Output the (x, y) coordinate of the center of the cell containing the given text.  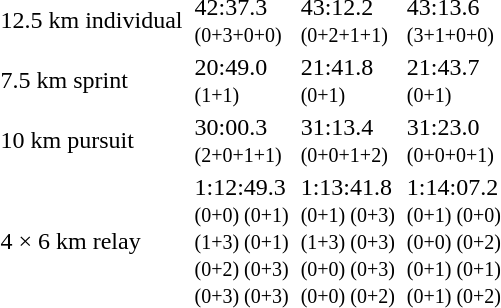
20:49.0(1+1) (242, 80)
31:13.4(0+0+1+2) (348, 140)
30:00.3(2+0+1+1) (242, 140)
21:41.8(0+1) (348, 80)
